Determine the (x, y) coordinate at the center of the cell enclosing the given text.  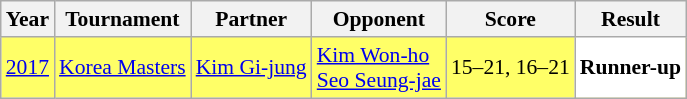
Year (28, 19)
Kim Gi-jung (252, 68)
Partner (252, 19)
Runner-up (630, 68)
Tournament (122, 19)
Score (510, 19)
15–21, 16–21 (510, 68)
Korea Masters (122, 68)
2017 (28, 68)
Opponent (379, 19)
Kim Won-ho Seo Seung-jae (379, 68)
Result (630, 19)
